Output the [X, Y] coordinate of the center of the cell containing the given text.  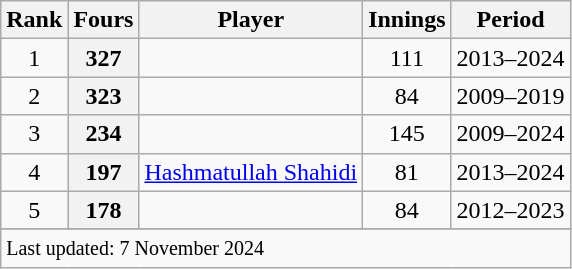
327 [104, 58]
178 [104, 210]
5 [34, 210]
2012–2023 [510, 210]
111 [407, 58]
2 [34, 96]
Period [510, 20]
145 [407, 134]
81 [407, 172]
234 [104, 134]
197 [104, 172]
Hashmatullah Shahidi [251, 172]
323 [104, 96]
2009–2024 [510, 134]
1 [34, 58]
4 [34, 172]
Rank [34, 20]
3 [34, 134]
Fours [104, 20]
2009–2019 [510, 96]
Player [251, 20]
Last updated: 7 November 2024 [286, 248]
Innings [407, 20]
